Locate the cell with the specified text and output its (X, Y) center coordinate. 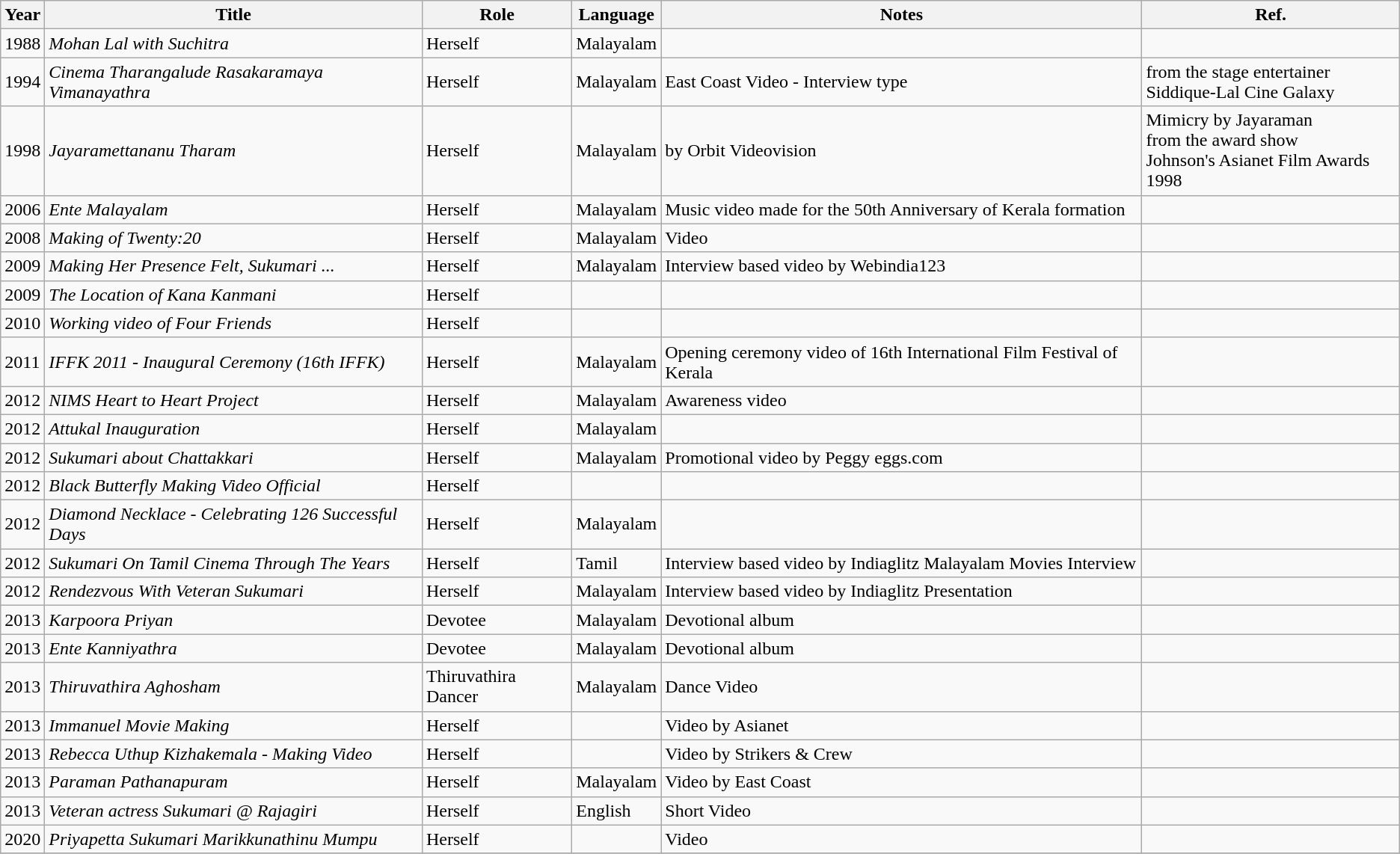
Cinema Tharangalude Rasakaramaya Vimanayathra (233, 82)
Ente Kanniyathra (233, 648)
Sukumari about Chattakkari (233, 457)
Immanuel Movie Making (233, 725)
East Coast Video - Interview type (902, 82)
Ente Malayalam (233, 209)
English (616, 811)
Awareness video (902, 400)
Music video made for the 50th Anniversary of Kerala formation (902, 209)
2020 (22, 839)
Interview based video by Indiaglitz Malayalam Movies Interview (902, 563)
Promotional video by Peggy eggs.com (902, 457)
Rebecca Uthup Kizhakemala - Making Video (233, 754)
2006 (22, 209)
Mohan Lal with Suchitra (233, 43)
IFFK 2011 - Inaugural Ceremony (16th IFFK) (233, 362)
Interview based video by Webindia123 (902, 266)
Role (497, 15)
2011 (22, 362)
Title (233, 15)
NIMS Heart to Heart Project (233, 400)
Karpoora Priyan (233, 620)
Short Video (902, 811)
from the stage entertainer Siddique-Lal Cine Galaxy (1271, 82)
The Location of Kana Kanmani (233, 295)
Jayaramettananu Tharam (233, 151)
Black Butterfly Making Video Official (233, 486)
Making Her Presence Felt, Sukumari ... (233, 266)
2010 (22, 323)
1988 (22, 43)
Notes (902, 15)
Sukumari On Tamil Cinema Through The Years (233, 563)
Video by Asianet (902, 725)
Interview based video by Indiaglitz Presentation (902, 592)
1994 (22, 82)
Tamil (616, 563)
Dance Video (902, 686)
Opening ceremony video of 16th International Film Festival of Kerala (902, 362)
by Orbit Videovision (902, 151)
Rendezvous With Veteran Sukumari (233, 592)
1998 (22, 151)
Making of Twenty:20 (233, 238)
Video by Strikers & Crew (902, 754)
Priyapetta Sukumari Marikkunathinu Mumpu (233, 839)
Thiruvathira Dancer (497, 686)
Diamond Necklace - Celebrating 126 Successful Days (233, 525)
Language (616, 15)
Paraman Pathanapuram (233, 782)
Year (22, 15)
Thiruvathira Aghosham (233, 686)
Veteran actress Sukumari @ Rajagiri (233, 811)
Video by East Coast (902, 782)
Mimicry by Jayaraman from the award show Johnson's Asianet Film Awards 1998 (1271, 151)
2008 (22, 238)
Working video of Four Friends (233, 323)
Ref. (1271, 15)
Attukal Inauguration (233, 428)
